Extract the (x, y) coordinate from the center of the cell holding the provided text.  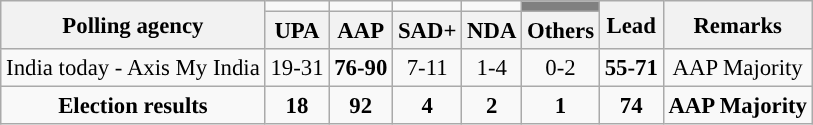
UPA (297, 31)
AAP (361, 31)
0-2 (561, 68)
Election results (133, 106)
India today - Axis My India (133, 68)
1-4 (492, 68)
74 (631, 106)
1 (561, 106)
SAD+ (428, 31)
Polling agency (133, 25)
Remarks (738, 25)
19-31 (297, 68)
2 (492, 106)
55-71 (631, 68)
4 (428, 106)
NDA (492, 31)
Lead (631, 25)
18 (297, 106)
7-11 (428, 68)
92 (361, 106)
76-90 (361, 68)
Others (561, 31)
